Output the [X, Y] coordinate of the center of the cell containing the given text.  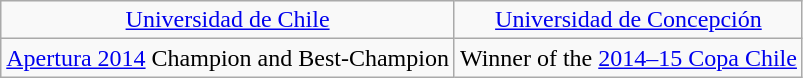
Universidad de Concepción [628, 20]
Universidad de Chile [228, 20]
Winner of the 2014–15 Copa Chile [628, 58]
Apertura 2014 Champion and Best-Champion [228, 58]
